Return [x, y] of the center of cell containing provided text 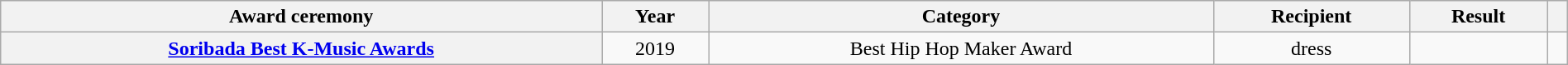
Award ceremony [301, 17]
Recipient [1312, 17]
Result [1479, 17]
2019 [655, 48]
Best Hip Hop Maker Award [961, 48]
Category [961, 17]
Year [655, 17]
Soribada Best K-Music Awards [301, 48]
dress [1312, 48]
